Find where the given text appears and provide that cell's center as (x, y) coordinate. 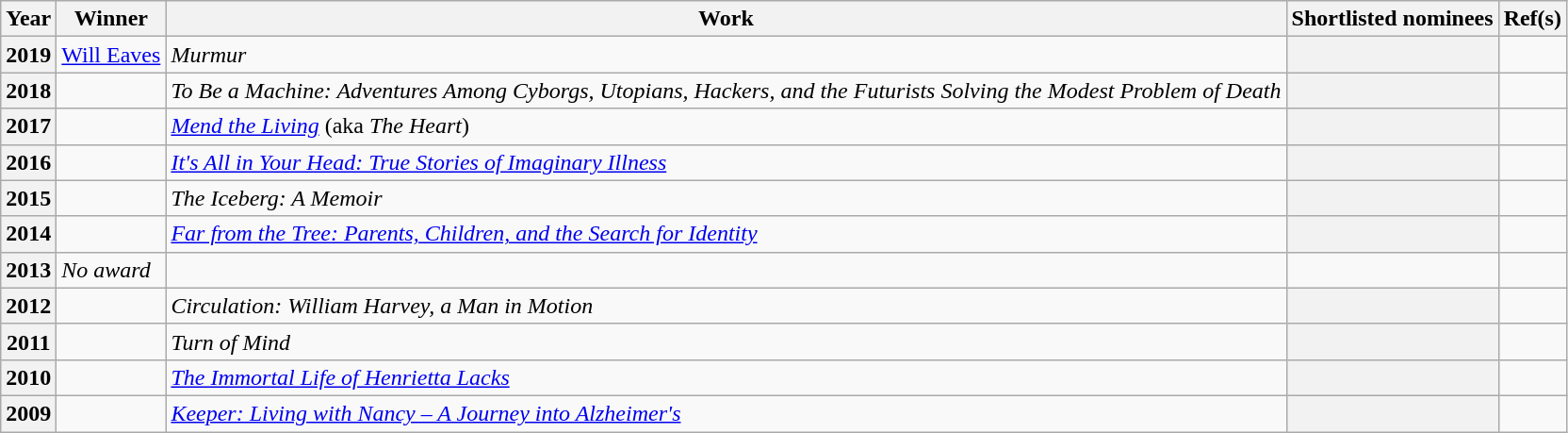
The Iceberg: A Memoir (726, 198)
Shortlisted nominees (1393, 19)
2011 (28, 341)
2013 (28, 270)
Will Eaves (111, 55)
2015 (28, 198)
It's All in Your Head: True Stories of Imaginary Illness (726, 162)
No award (111, 270)
2009 (28, 413)
Ref(s) (1532, 19)
Circulation: William Harvey, a Man in Motion (726, 306)
Far from the Tree: Parents, Children, and the Search for Identity (726, 234)
Turn of Mind (726, 341)
Mend the Living (aka The Heart) (726, 126)
2018 (28, 91)
To Be a Machine: Adventures Among Cyborgs, Utopians, Hackers, and the Futurists Solving the Modest Problem of Death (726, 91)
Year (28, 19)
2017 (28, 126)
2010 (28, 377)
Work (726, 19)
2012 (28, 306)
2016 (28, 162)
Keeper: Living with Nancy – A Journey into Alzheimer's (726, 413)
Murmur (726, 55)
2019 (28, 55)
2014 (28, 234)
The Immortal Life of Henrietta Lacks (726, 377)
Winner (111, 19)
